Detect which cell encompasses the target text, then output its (X, Y) center coordinate. 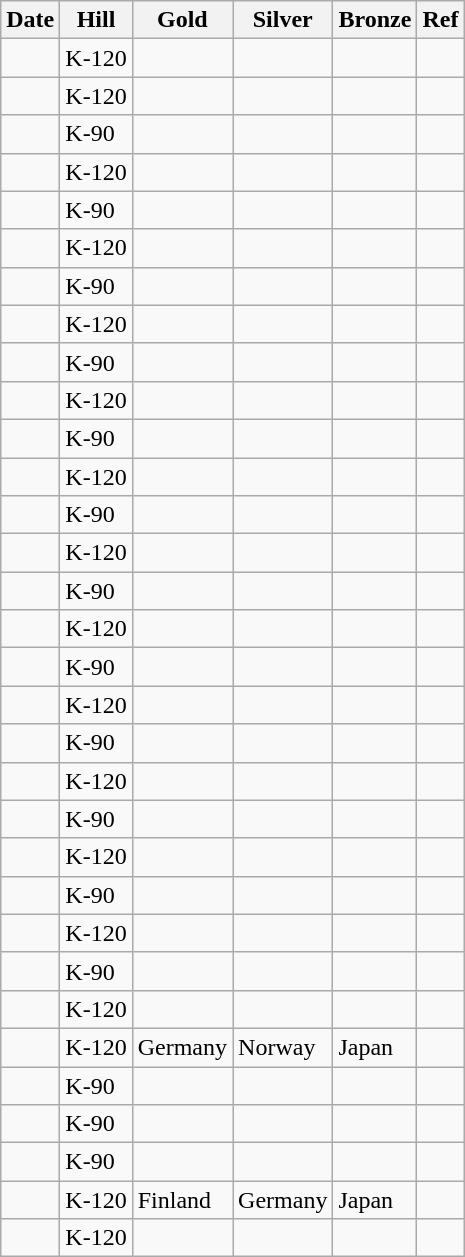
Gold (182, 20)
Bronze (375, 20)
Date (30, 20)
Norway (283, 1047)
Ref (440, 20)
Finland (182, 1200)
Hill (96, 20)
Silver (283, 20)
